Output the [x, y] coordinate of the center of the cell containing the given text.  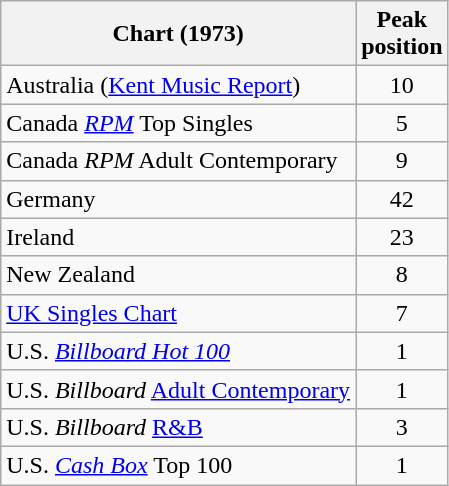
Australia (Kent Music Report) [178, 85]
42 [402, 199]
Germany [178, 199]
9 [402, 161]
5 [402, 123]
U.S. Cash Box Top 100 [178, 465]
New Zealand [178, 275]
Canada RPM Top Singles [178, 123]
U.S. Billboard Adult Contemporary [178, 389]
7 [402, 313]
10 [402, 85]
3 [402, 427]
UK Singles Chart [178, 313]
Peakposition [402, 34]
U.S. Billboard R&B [178, 427]
Chart (1973) [178, 34]
Ireland [178, 237]
U.S. Billboard Hot 100 [178, 351]
Canada RPM Adult Contemporary [178, 161]
8 [402, 275]
23 [402, 237]
